Extract the (x, y) coordinate from the center of the cell holding the provided text.  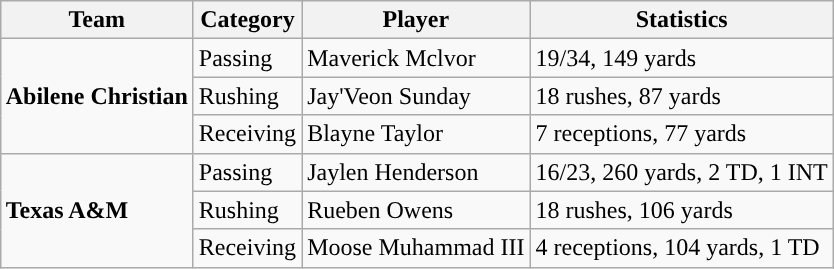
Moose Muhammad III (416, 248)
Jay'Veon Sunday (416, 96)
Maverick Mclvor (416, 58)
7 receptions, 77 yards (682, 134)
16/23, 260 yards, 2 TD, 1 INT (682, 172)
Player (416, 20)
Blayne Taylor (416, 134)
Statistics (682, 20)
Texas A&M (96, 210)
18 rushes, 87 yards (682, 96)
Category (247, 20)
18 rushes, 106 yards (682, 210)
4 receptions, 104 yards, 1 TD (682, 248)
19/34, 149 yards (682, 58)
Jaylen Henderson (416, 172)
Abilene Christian (96, 96)
Rueben Owens (416, 210)
Team (96, 20)
